Output the [x, y] coordinate of the center of the cell containing the given text.  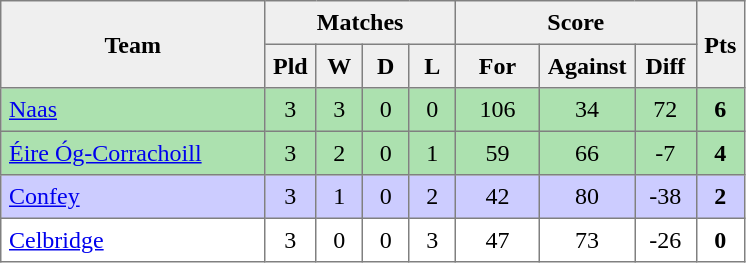
-7 [666, 153]
Pld [290, 66]
Score [576, 23]
L [432, 66]
72 [666, 110]
D [385, 66]
Against [586, 66]
Éire Óg-Corrachoill [133, 153]
6 [720, 110]
W [339, 66]
59 [497, 153]
66 [586, 153]
73 [586, 240]
-26 [666, 240]
-38 [666, 197]
For [497, 66]
80 [586, 197]
47 [497, 240]
Confey [133, 197]
Team [133, 44]
Naas [133, 110]
34 [586, 110]
Diff [666, 66]
Celbridge [133, 240]
42 [497, 197]
106 [497, 110]
Matches [360, 23]
Pts [720, 44]
4 [720, 153]
